Return the (x, y) coordinate for the center point of the cell that contains the specified text.  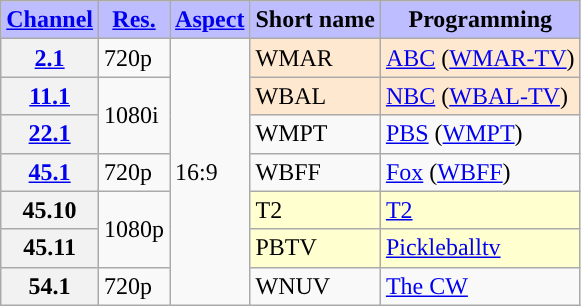
Fox (WBFF) (480, 172)
2.1 (50, 58)
WNUV (315, 286)
Channel (50, 20)
1080p (134, 229)
Aspect (210, 20)
The CW (480, 286)
45.1 (50, 172)
PBS (WMPT) (480, 134)
45.11 (50, 248)
45.10 (50, 210)
16:9 (210, 172)
11.1 (50, 96)
WBAL (315, 96)
ABC (WMAR-TV) (480, 58)
WMPT (315, 134)
WMAR (315, 58)
WBFF (315, 172)
NBC (WBAL-TV) (480, 96)
Programming (480, 20)
Pickleballtv (480, 248)
1080i (134, 115)
PBTV (315, 248)
Res. (134, 20)
Short name (315, 20)
54.1 (50, 286)
22.1 (50, 134)
